Extract the [x, y] coordinate from the center of the cell holding the provided text.  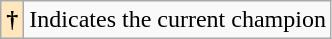
† [12, 20]
Indicates the current champion [178, 20]
